Find where the given text appears and provide that cell's center as (x, y) coordinate. 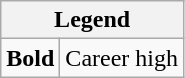
Bold (30, 58)
Career high (122, 58)
Legend (92, 20)
